Search for the cell housing the specified text and yield its [X, Y] center coordinate. 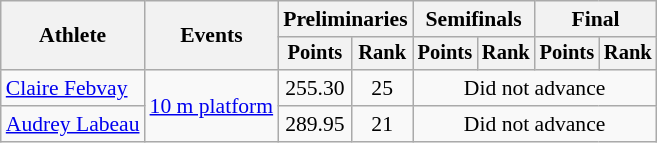
Preliminaries [345, 19]
Final [596, 19]
21 [382, 124]
Semifinals [474, 19]
Claire Febvay [73, 88]
Audrey Labeau [73, 124]
289.95 [315, 124]
255.30 [315, 88]
25 [382, 88]
Events [212, 36]
10 m platform [212, 106]
Athlete [73, 36]
